Search for the cell housing the specified text and yield its [X, Y] center coordinate. 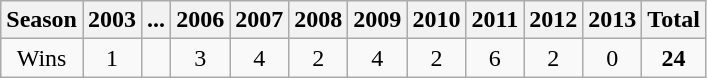
24 [674, 58]
3 [200, 58]
0 [612, 58]
2003 [112, 20]
Total [674, 20]
... [156, 20]
1 [112, 58]
2007 [260, 20]
6 [495, 58]
2009 [378, 20]
Season [42, 20]
Wins [42, 58]
2012 [554, 20]
2013 [612, 20]
2011 [495, 20]
2010 [436, 20]
2008 [318, 20]
2006 [200, 20]
